Search for the cell housing the specified text and yield its (x, y) center coordinate. 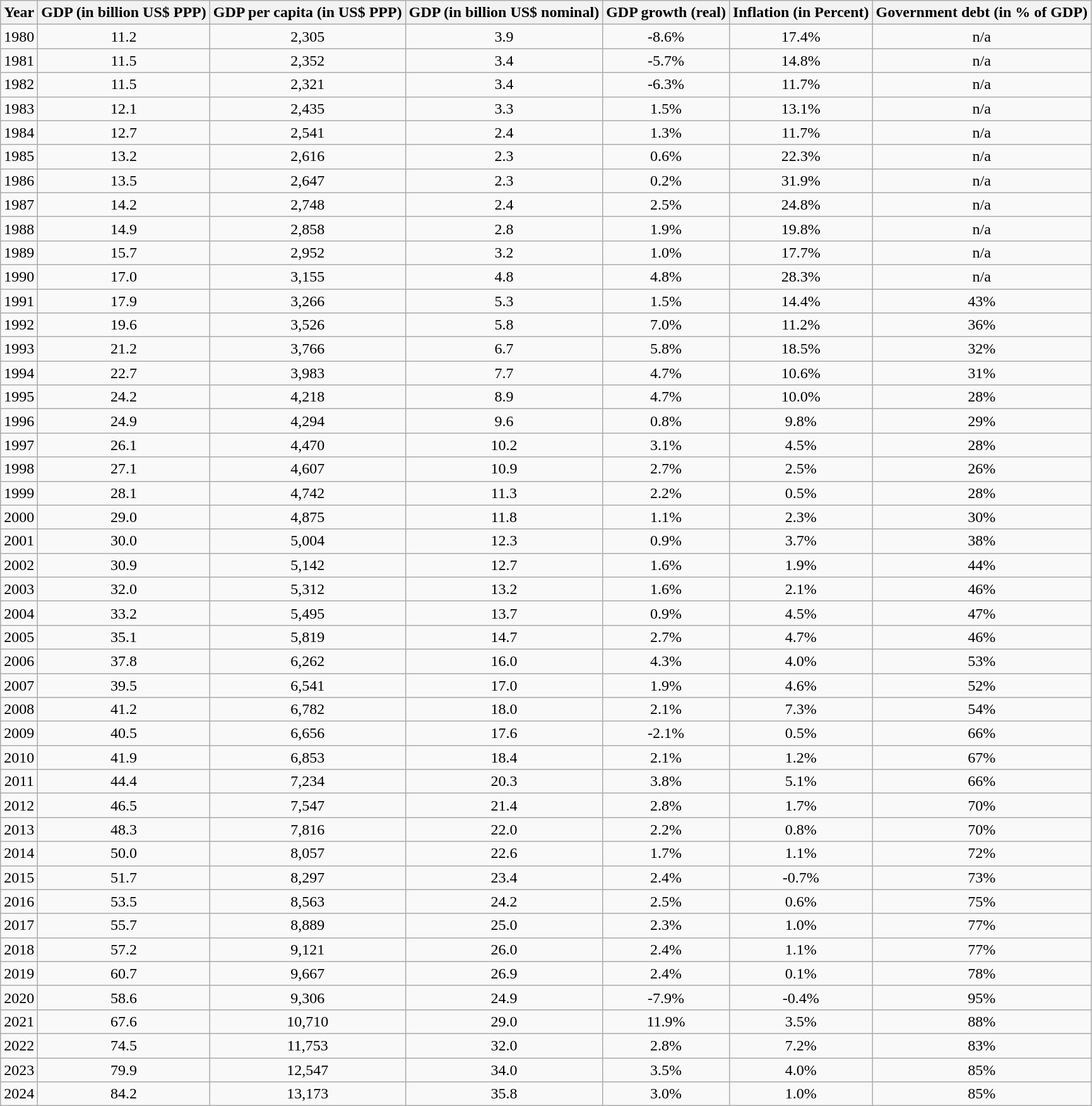
4,470 (307, 445)
0.1% (800, 973)
-5.7% (667, 61)
4,742 (307, 493)
1996 (19, 421)
73% (982, 877)
1995 (19, 397)
26.1 (124, 445)
0.2% (667, 181)
Year (19, 13)
95% (982, 997)
-2.1% (667, 734)
-0.7% (800, 877)
1999 (19, 493)
5.3 (504, 301)
1984 (19, 133)
1987 (19, 205)
3.3 (504, 109)
3.2 (504, 253)
2,858 (307, 229)
8,563 (307, 901)
22.7 (124, 373)
11.3 (504, 493)
53% (982, 661)
1.2% (800, 758)
2,352 (307, 61)
84.2 (124, 1094)
10.0% (800, 397)
5.1% (800, 782)
74.5 (124, 1045)
36% (982, 325)
8,057 (307, 853)
2010 (19, 758)
41.2 (124, 710)
6,541 (307, 685)
17.6 (504, 734)
13.5 (124, 181)
3.0% (667, 1094)
GDP (in billion US$ PPP) (124, 13)
22.6 (504, 853)
18.4 (504, 758)
-7.9% (667, 997)
1983 (19, 109)
44.4 (124, 782)
6,782 (307, 710)
Inflation (in Percent) (800, 13)
GDP (in billion US$ nominal) (504, 13)
33.2 (124, 613)
14.7 (504, 637)
5.8% (667, 349)
3,766 (307, 349)
51.7 (124, 877)
10,710 (307, 1021)
4.8% (667, 276)
Government debt (in % of GDP) (982, 13)
2002 (19, 565)
48.3 (124, 829)
19.6 (124, 325)
1989 (19, 253)
2003 (19, 589)
2013 (19, 829)
2.8 (504, 229)
40.5 (124, 734)
2019 (19, 973)
16.0 (504, 661)
2007 (19, 685)
3,155 (307, 276)
10.9 (504, 469)
3,983 (307, 373)
23.4 (504, 877)
25.0 (504, 925)
2,305 (307, 37)
13.1% (800, 109)
15.7 (124, 253)
4,607 (307, 469)
2012 (19, 806)
83% (982, 1045)
30.0 (124, 541)
18.0 (504, 710)
2005 (19, 637)
1.3% (667, 133)
2006 (19, 661)
2,748 (307, 205)
52% (982, 685)
31% (982, 373)
78% (982, 973)
67.6 (124, 1021)
2004 (19, 613)
2024 (19, 1094)
22.0 (504, 829)
11.2 (124, 37)
2023 (19, 1070)
9,306 (307, 997)
7,234 (307, 782)
3,526 (307, 325)
2,435 (307, 109)
14.4% (800, 301)
8.9 (504, 397)
29% (982, 421)
6,656 (307, 734)
26.9 (504, 973)
30% (982, 517)
-0.4% (800, 997)
2,952 (307, 253)
21.4 (504, 806)
3,266 (307, 301)
2017 (19, 925)
6.7 (504, 349)
17.9 (124, 301)
1990 (19, 276)
2016 (19, 901)
17.4% (800, 37)
38% (982, 541)
2021 (19, 1021)
2,616 (307, 157)
18.5% (800, 349)
67% (982, 758)
2,541 (307, 133)
1986 (19, 181)
3.7% (800, 541)
7,547 (307, 806)
12.1 (124, 109)
7,816 (307, 829)
21.2 (124, 349)
60.7 (124, 973)
2018 (19, 949)
5,004 (307, 541)
4.3% (667, 661)
11,753 (307, 1045)
54% (982, 710)
2000 (19, 517)
26.0 (504, 949)
2008 (19, 710)
1994 (19, 373)
9,121 (307, 949)
-8.6% (667, 37)
30.9 (124, 565)
2020 (19, 997)
37.8 (124, 661)
-6.3% (667, 85)
41.9 (124, 758)
34.0 (504, 1070)
1991 (19, 301)
2022 (19, 1045)
1997 (19, 445)
2009 (19, 734)
1998 (19, 469)
1982 (19, 85)
13,173 (307, 1094)
39.5 (124, 685)
8,889 (307, 925)
7.0% (667, 325)
55.7 (124, 925)
5,312 (307, 589)
14.8% (800, 61)
10.2 (504, 445)
17.7% (800, 253)
26% (982, 469)
2014 (19, 853)
14.9 (124, 229)
35.8 (504, 1094)
8,297 (307, 877)
1992 (19, 325)
5,819 (307, 637)
47% (982, 613)
9.6 (504, 421)
4.6% (800, 685)
12,547 (307, 1070)
53.5 (124, 901)
6,853 (307, 758)
2011 (19, 782)
24.8% (800, 205)
3.1% (667, 445)
1981 (19, 61)
7.3% (800, 710)
11.9% (667, 1021)
58.6 (124, 997)
6,262 (307, 661)
72% (982, 853)
28.1 (124, 493)
9,667 (307, 973)
20.3 (504, 782)
3.8% (667, 782)
3.9 (504, 37)
5.8 (504, 325)
10.6% (800, 373)
43% (982, 301)
GDP growth (real) (667, 13)
1985 (19, 157)
57.2 (124, 949)
4.8 (504, 276)
4,218 (307, 397)
12.3 (504, 541)
9.8% (800, 421)
35.1 (124, 637)
22.3% (800, 157)
32% (982, 349)
7.2% (800, 1045)
46.5 (124, 806)
GDP per capita (in US$ PPP) (307, 13)
11.2% (800, 325)
1993 (19, 349)
11.8 (504, 517)
1988 (19, 229)
28.3% (800, 276)
14.2 (124, 205)
27.1 (124, 469)
19.8% (800, 229)
1980 (19, 37)
2,647 (307, 181)
4,875 (307, 517)
13.7 (504, 613)
2001 (19, 541)
50.0 (124, 853)
2015 (19, 877)
75% (982, 901)
31.9% (800, 181)
79.9 (124, 1070)
2,321 (307, 85)
5,495 (307, 613)
44% (982, 565)
88% (982, 1021)
7.7 (504, 373)
5,142 (307, 565)
4,294 (307, 421)
